Locate the cell with the specified text and output its [x, y] center coordinate. 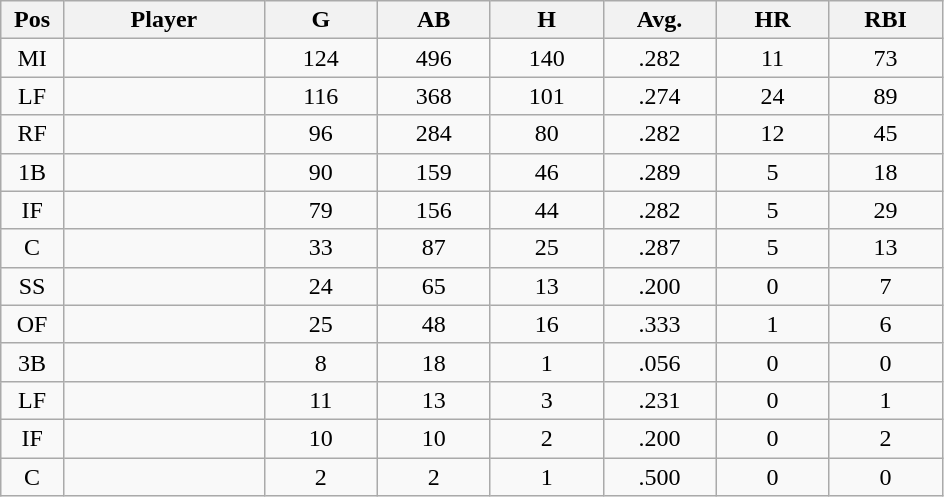
159 [434, 172]
368 [434, 96]
46 [546, 172]
H [546, 20]
140 [546, 58]
284 [434, 134]
OF [32, 324]
496 [434, 58]
33 [320, 248]
12 [772, 134]
Avg. [660, 20]
.287 [660, 248]
79 [320, 210]
.056 [660, 362]
48 [434, 324]
.333 [660, 324]
.289 [660, 172]
65 [434, 286]
6 [886, 324]
45 [886, 134]
156 [434, 210]
89 [886, 96]
101 [546, 96]
8 [320, 362]
124 [320, 58]
7 [886, 286]
3B [32, 362]
.274 [660, 96]
Player [164, 20]
44 [546, 210]
HR [772, 20]
96 [320, 134]
80 [546, 134]
RBI [886, 20]
16 [546, 324]
G [320, 20]
90 [320, 172]
.500 [660, 477]
MI [32, 58]
87 [434, 248]
73 [886, 58]
3 [546, 400]
RF [32, 134]
AB [434, 20]
.231 [660, 400]
Pos [32, 20]
1B [32, 172]
116 [320, 96]
29 [886, 210]
SS [32, 286]
